Output the [x, y] coordinate of the center of the cell containing the given text.  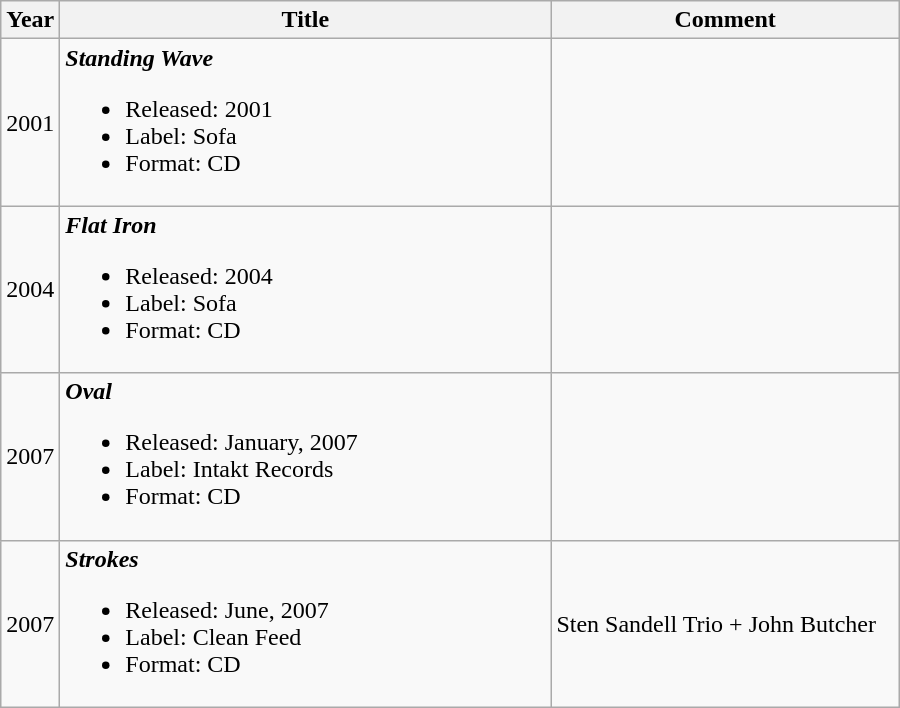
Title [306, 20]
2001 [30, 122]
Standing WaveReleased: 2001Label: Sofa Format: CD [306, 122]
Comment [726, 20]
StrokesReleased: June, 2007Label: Clean Feed Format: CD [306, 624]
Year [30, 20]
2004 [30, 290]
Sten Sandell Trio + John Butcher [726, 624]
OvalReleased: January, 2007Label: Intakt Records Format: CD [306, 456]
Flat IronReleased: 2004Label: Sofa Format: CD [306, 290]
